Locate the cell with the specified text and output its (X, Y) center coordinate. 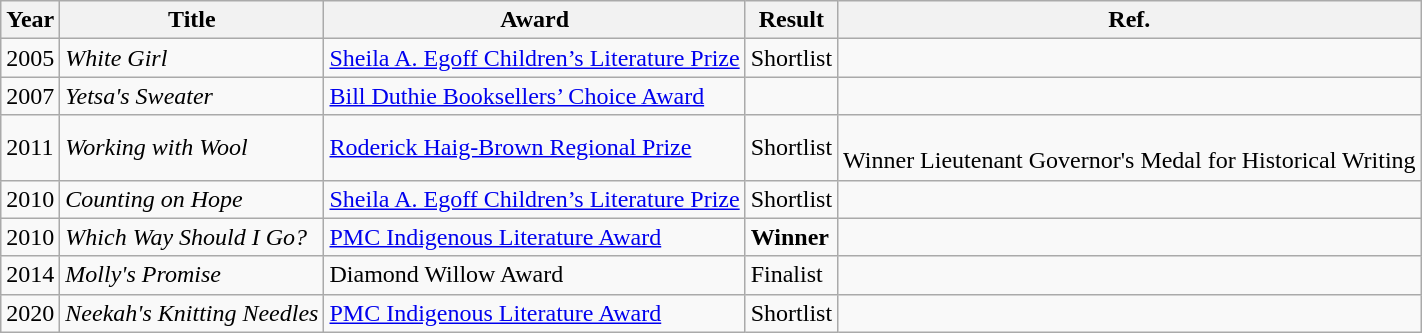
Finalist (791, 275)
White Girl (192, 58)
Result (791, 20)
2005 (30, 58)
Counting on Hope (192, 199)
Neekah's Knitting Needles (192, 313)
2014 (30, 275)
2011 (30, 148)
Title (192, 20)
Ref. (1130, 20)
Diamond Willow Award (534, 275)
Molly's Promise (192, 275)
Which Way Should I Go? (192, 237)
Roderick Haig-Brown Regional Prize (534, 148)
2007 (30, 96)
Award (534, 20)
Yetsa's Sweater (192, 96)
Winner Lieutenant Governor's Medal for Historical Writing (1130, 148)
Working with Wool (192, 148)
Bill Duthie Booksellers’ Choice Award (534, 96)
Winner (791, 237)
2020 (30, 313)
Year (30, 20)
